Determine the [X, Y] coordinate at the center of the cell enclosing the given text.  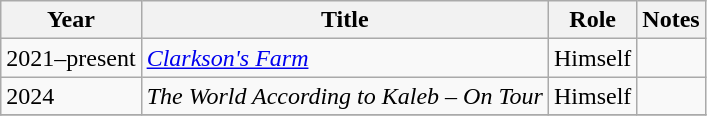
2024 [71, 96]
Clarkson's Farm [344, 58]
Notes [671, 20]
Role [592, 20]
2021–present [71, 58]
Year [71, 20]
Title [344, 20]
The World According to Kaleb – On Tour [344, 96]
